Capture the cell that displays the provided text and extract its [x, y] central coordinate. 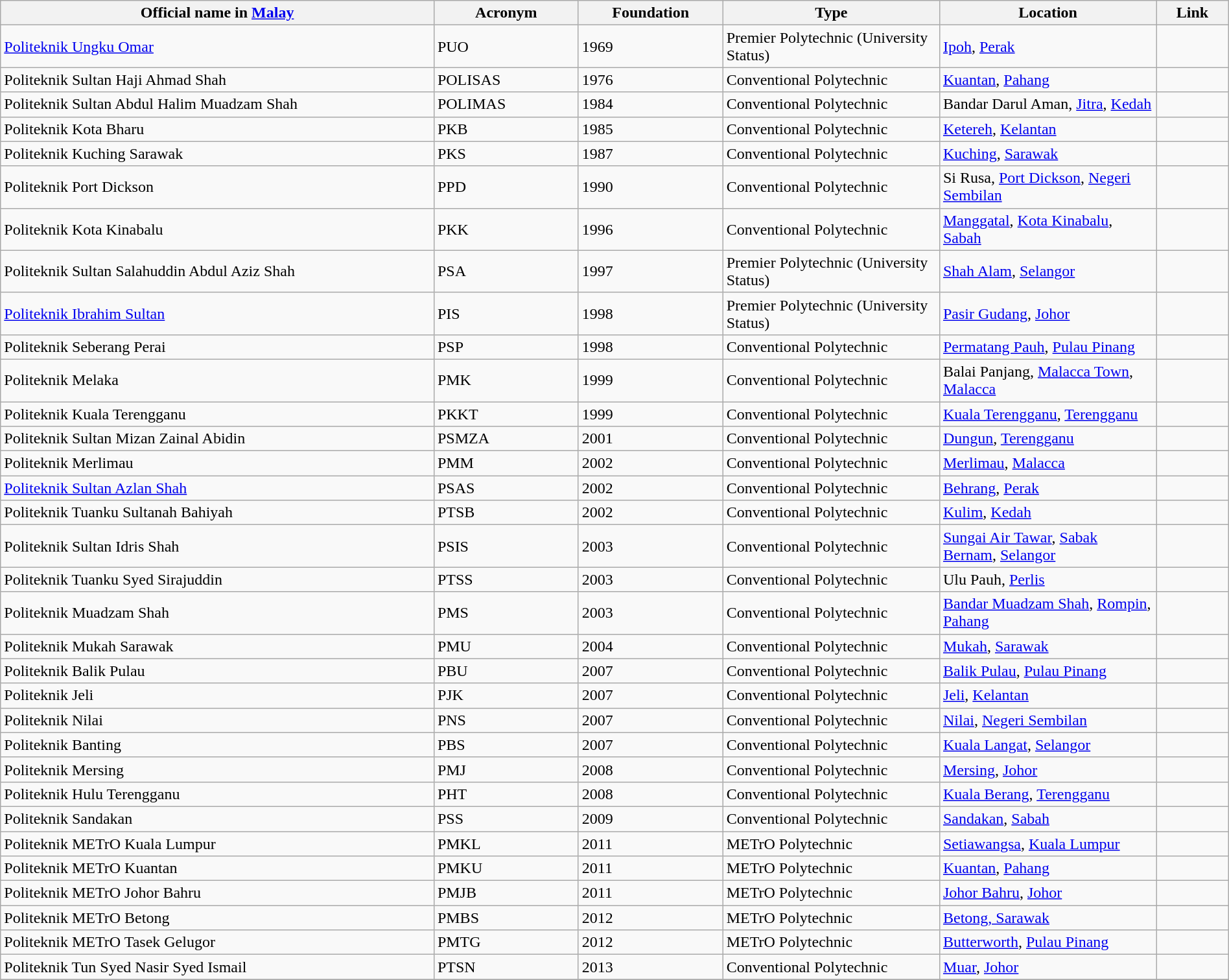
Politeknik Sultan Azlan Shah [218, 488]
2013 [651, 967]
Politeknik Sultan Haji Ahmad Shah [218, 80]
Si Rusa, Port Dickson, Negeri Sembilan [1048, 187]
Politeknik Sultan Abdul Halim Muadzam Shah [218, 104]
Location [1048, 13]
1985 [651, 129]
Politeknik Seberang Perai [218, 347]
Politeknik Sultan Idris Shah [218, 546]
PUO [506, 47]
2001 [651, 439]
Pasir Gudang, Johor [1048, 314]
Politeknik Mersing [218, 769]
PSA [506, 271]
Politeknik Mukah Sarawak [218, 646]
Acronym [506, 13]
Politeknik METrO Betong [218, 918]
Politeknik Jeli [218, 695]
Politeknik Sandakan [218, 819]
Kuching, Sarawak [1048, 154]
Ketereh, Kelantan [1048, 129]
PMKU [506, 869]
Sandakan, Sabah [1048, 819]
PSP [506, 347]
PBS [506, 745]
Behrang, Perak [1048, 488]
Butterworth, Pulau Pinang [1048, 942]
PBU [506, 671]
Muar, Johor [1048, 967]
PMK [506, 380]
Politeknik Banting [218, 745]
Merlimau, Malacca [1048, 463]
Politeknik Kota Kinabalu [218, 229]
PSIS [506, 546]
Type [831, 13]
2009 [651, 819]
PMKL [506, 843]
Link [1193, 13]
PSMZA [506, 439]
Politeknik Sultan Mizan Zainal Abidin [218, 439]
Politeknik Kuching Sarawak [218, 154]
1997 [651, 271]
Official name in Malay [218, 13]
Politeknik Ungku Omar [218, 47]
2004 [651, 646]
Politeknik METrO Kuantan [218, 869]
Mukah, Sarawak [1048, 646]
1976 [651, 80]
1990 [651, 187]
Politeknik Melaka [218, 380]
PMU [506, 646]
Politeknik Ibrahim Sultan [218, 314]
Politeknik Nilai [218, 720]
PPD [506, 187]
Kuala Langat, Selangor [1048, 745]
Balik Pulau, Pulau Pinang [1048, 671]
Politeknik Sultan Salahuddin Abdul Aziz Shah [218, 271]
Politeknik Merlimau [218, 463]
PSAS [506, 488]
PMTG [506, 942]
Kuala Terengganu, Terengganu [1048, 414]
PMBS [506, 918]
PKB [506, 129]
PKS [506, 154]
Betong, Sarawak [1048, 918]
POLIMAS [506, 104]
Politeknik METrO Johor Bahru [218, 893]
PTSN [506, 967]
Kulim, Kedah [1048, 513]
Politeknik Kuala Terengganu [218, 414]
Dungun, Terengganu [1048, 439]
Politeknik Muadzam Shah [218, 613]
Balai Panjang, Malacca Town, Malacca [1048, 380]
1969 [651, 47]
Ipoh, Perak [1048, 47]
PTSS [506, 579]
PMM [506, 463]
Johor Bahru, Johor [1048, 893]
POLISAS [506, 80]
PMJB [506, 893]
Politeknik METrO Kuala Lumpur [218, 843]
Bandar Darul Aman, Jitra, Kedah [1048, 104]
Nilai, Negeri Sembilan [1048, 720]
Politeknik Tun Syed Nasir Syed Ismail [218, 967]
PKK [506, 229]
Ulu Pauh, Perlis [1048, 579]
Politeknik METrO Tasek Gelugor [218, 942]
PJK [506, 695]
Politeknik Tuanku Sultanah Bahiyah [218, 513]
Bandar Muadzam Shah, Rompin, Pahang [1048, 613]
Politeknik Balik Pulau [218, 671]
PKKT [506, 414]
PIS [506, 314]
Sungai Air Tawar, Sabak Bernam, Selangor [1048, 546]
Politeknik Port Dickson [218, 187]
1996 [651, 229]
PNS [506, 720]
Shah Alam, Selangor [1048, 271]
PHT [506, 794]
PMS [506, 613]
1984 [651, 104]
Politeknik Tuanku Syed Sirajuddin [218, 579]
PSS [506, 819]
Foundation [651, 13]
Politeknik Kota Bharu [218, 129]
Permatang Pauh, Pulau Pinang [1048, 347]
Manggatal, Kota Kinabalu, Sabah [1048, 229]
Jeli, Kelantan [1048, 695]
Setiawangsa, Kuala Lumpur [1048, 843]
PTSB [506, 513]
Kuala Berang, Terengganu [1048, 794]
Politeknik Hulu Terengganu [218, 794]
Mersing, Johor [1048, 769]
1987 [651, 154]
PMJ [506, 769]
